Return [x, y] of the center of cell containing provided text 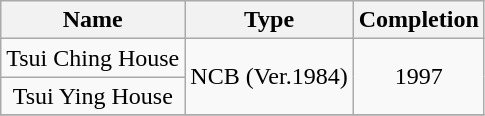
Name [93, 20]
Completion [418, 20]
Tsui Ching House [93, 58]
Type [269, 20]
NCB (Ver.1984) [269, 77]
Tsui Ying House [93, 96]
1997 [418, 77]
